For the text-containing cell, return its midpoint in (x, y) coordinate format. 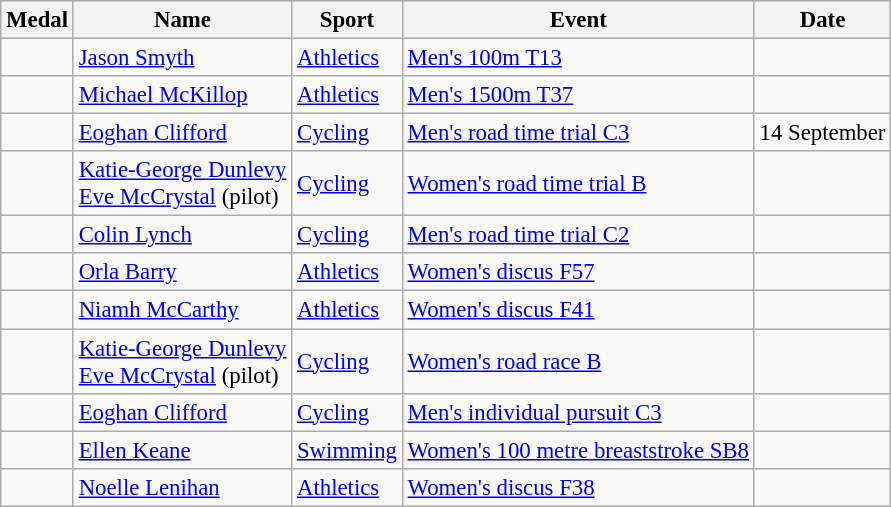
Colin Lynch (182, 235)
Men's 100m T13 (578, 58)
Name (182, 20)
Men's road time trial C3 (578, 133)
Date (822, 20)
Men's road time trial C2 (578, 235)
Jason Smyth (182, 58)
Noelle Lenihan (182, 487)
Michael McKillop (182, 95)
Medal (38, 20)
Niamh McCarthy (182, 310)
Women's discus F38 (578, 487)
Swimming (348, 450)
Women's road time trial B (578, 184)
Women's 100 metre breaststroke SB8 (578, 450)
14 September (822, 133)
Orla Barry (182, 273)
Women's discus F41 (578, 310)
Ellen Keane (182, 450)
Event (578, 20)
Men's 1500m T37 (578, 95)
Women's road race B (578, 362)
Women's discus F57 (578, 273)
Men's individual pursuit C3 (578, 412)
Sport (348, 20)
